Locate the cell with the specified text and output its [X, Y] center coordinate. 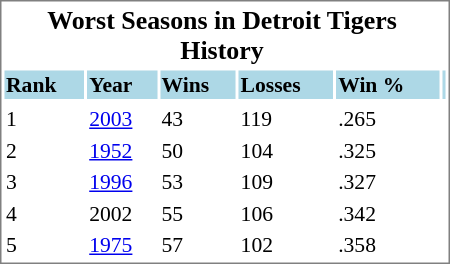
104 [286, 150]
Year [122, 84]
2003 [122, 119]
2002 [122, 214]
1 [44, 119]
53 [198, 182]
43 [198, 119]
1975 [122, 245]
106 [286, 214]
119 [286, 119]
Rank [44, 84]
102 [286, 245]
.325 [388, 150]
Losses [286, 84]
.342 [388, 214]
.265 [388, 119]
55 [198, 214]
3 [44, 182]
2 [44, 150]
.327 [388, 182]
1952 [122, 150]
57 [198, 245]
Win % [388, 84]
5 [44, 245]
Worst Seasons in Detroit Tigers History [222, 36]
.358 [388, 245]
Wins [198, 84]
50 [198, 150]
4 [44, 214]
1996 [122, 182]
109 [286, 182]
